Return the (x, y) coordinate for the center point of the cell that contains the specified text.  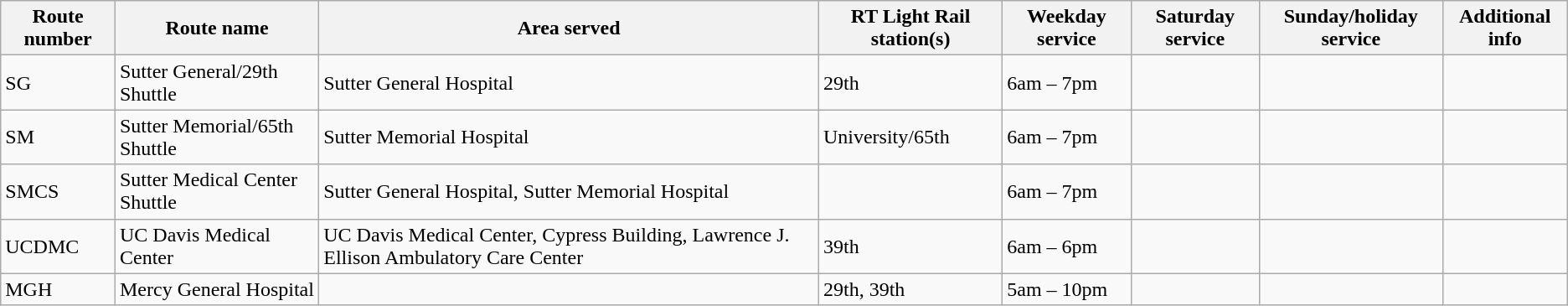
Sutter General Hospital, Sutter Memorial Hospital (570, 191)
Route number (59, 29)
Sutter Memorial/65th Shuttle (216, 137)
UC Davis Medical Center, Cypress Building, Lawrence J. Ellison Ambulatory Care Center (570, 246)
39th (910, 246)
Mercy General Hospital (216, 289)
29th (910, 82)
SG (59, 82)
Sutter General/29th Shuttle (216, 82)
UCDMC (59, 246)
Additional info (1504, 29)
Sutter Memorial Hospital (570, 137)
Saturday service (1194, 29)
Sutter General Hospital (570, 82)
Weekday service (1067, 29)
SM (59, 137)
29th, 39th (910, 289)
Route name (216, 29)
SMCS (59, 191)
Sunday/holiday service (1350, 29)
5am – 10pm (1067, 289)
MGH (59, 289)
6am – 6pm (1067, 246)
UC Davis Medical Center (216, 246)
Sutter Medical Center Shuttle (216, 191)
University/65th (910, 137)
RT Light Rail station(s) (910, 29)
Area served (570, 29)
